Scan for the cell matching the given text and deliver its [x, y] coordinate at center. 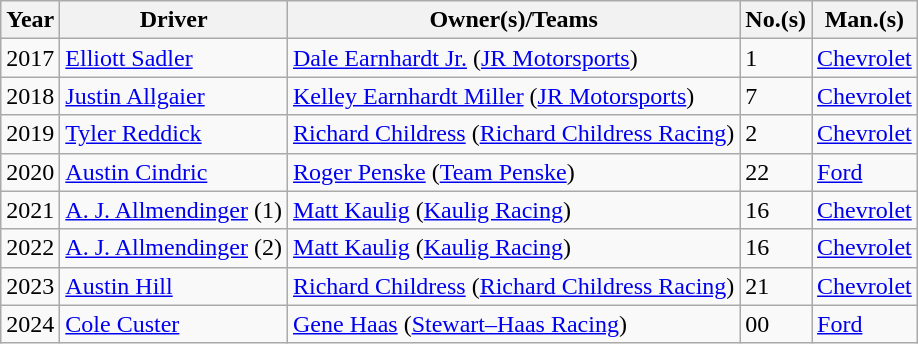
2018 [30, 96]
2020 [30, 172]
Cole Custer [174, 324]
2024 [30, 324]
Kelley Earnhardt Miller (JR Motorsports) [514, 96]
7 [776, 96]
A. J. Allmendinger (1) [174, 210]
00 [776, 324]
Dale Earnhardt Jr. (JR Motorsports) [514, 58]
Driver [174, 20]
Austin Cindric [174, 172]
21 [776, 286]
2017 [30, 58]
2 [776, 134]
Elliott Sadler [174, 58]
A. J. Allmendinger (2) [174, 248]
Roger Penske (Team Penske) [514, 172]
Gene Haas (Stewart–Haas Racing) [514, 324]
22 [776, 172]
1 [776, 58]
2019 [30, 134]
2022 [30, 248]
Tyler Reddick [174, 134]
Austin Hill [174, 286]
2021 [30, 210]
Man.(s) [865, 20]
Justin Allgaier [174, 96]
Year [30, 20]
2023 [30, 286]
Owner(s)/Teams [514, 20]
No.(s) [776, 20]
